Determine the (X, Y) coordinate at the center of the cell enclosing the given text.  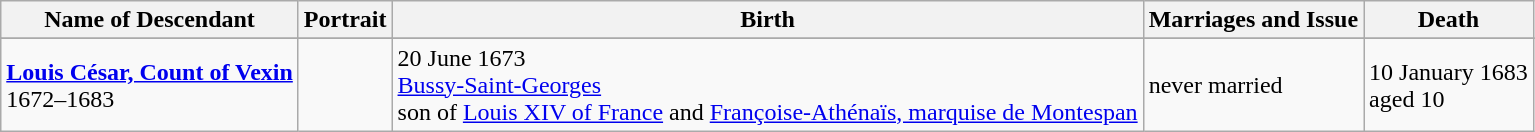
Birth (768, 20)
Death (1449, 20)
Louis César, Count of Vexin1672–1683 (150, 85)
Portrait (345, 20)
20 June 1673Bussy-Saint-Georgesson of Louis XIV of France and Françoise-Athénaïs, marquise de Montespan (768, 85)
10 January 1683aged 10 (1449, 85)
never married (1253, 85)
Marriages and Issue (1253, 20)
Name of Descendant (150, 20)
